Determine the (X, Y) coordinate at the center of the cell enclosing the given text.  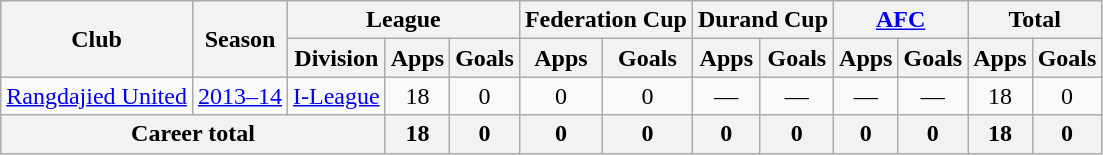
Durand Cup (762, 20)
Career total (193, 134)
League (404, 20)
Club (97, 39)
AFC (901, 20)
2013–14 (240, 96)
Rangdajied United (97, 96)
Division (337, 58)
Season (240, 39)
Federation Cup (606, 20)
I-League (337, 96)
Total (1035, 20)
